Search for the cell housing the specified text and yield its [X, Y] center coordinate. 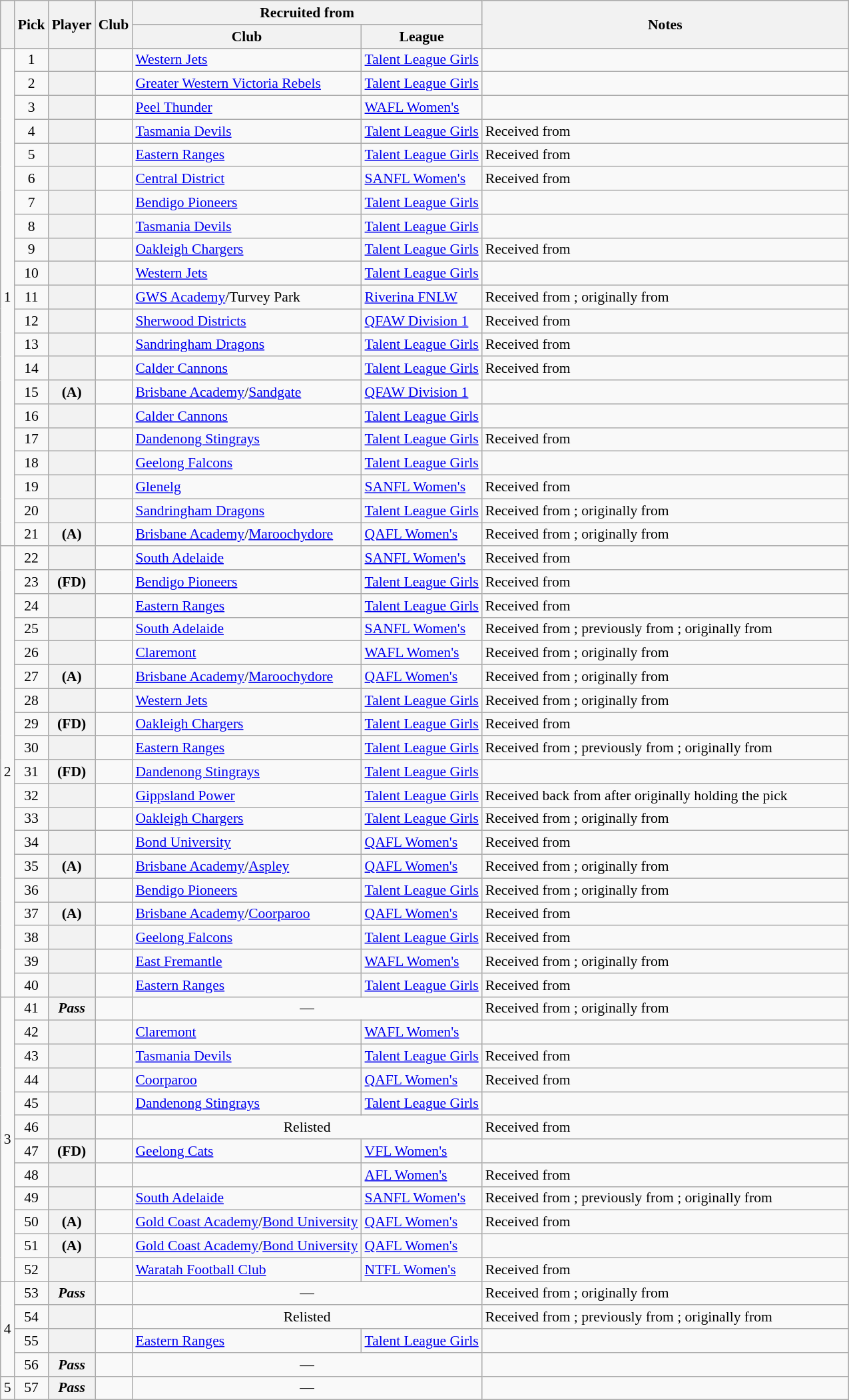
27 [32, 677]
30 [32, 748]
Pick [32, 24]
Brisbane Academy/Aspley [246, 867]
33 [32, 819]
23 [32, 582]
East Fremantle [246, 961]
36 [32, 890]
49 [32, 1198]
32 [32, 796]
8 [32, 226]
39 [32, 961]
25 [32, 629]
18 [32, 463]
Brisbane Academy/Coorparoo [246, 914]
52 [32, 1270]
48 [32, 1175]
Glenelg [246, 487]
16 [32, 416]
Greater Western Victoria Rebels [246, 84]
47 [32, 1151]
NTFL Women's [422, 1270]
7 [32, 202]
37 [32, 914]
57 [32, 1388]
55 [32, 1341]
24 [32, 606]
Peel Thunder [246, 108]
Recruited from [306, 13]
28 [32, 700]
34 [32, 843]
Bond University [246, 843]
GWS Academy/Turvey Park [246, 298]
22 [32, 559]
20 [32, 511]
51 [32, 1246]
56 [32, 1365]
19 [32, 487]
12 [32, 321]
35 [32, 867]
Geelong Cats [246, 1151]
VFL Women's [422, 1151]
AFL Women's [422, 1175]
10 [32, 274]
Riverina FNLW [422, 298]
53 [32, 1293]
41 [32, 1009]
43 [32, 1056]
40 [32, 985]
Brisbane Academy/Sandgate [246, 392]
11 [32, 298]
31 [32, 772]
46 [32, 1128]
13 [32, 345]
44 [32, 1080]
15 [32, 392]
Notes [665, 24]
League [422, 37]
Sherwood Districts [246, 321]
42 [32, 1033]
Coorparoo [246, 1080]
54 [32, 1317]
17 [32, 439]
50 [32, 1222]
Gippsland Power [246, 796]
Player [72, 24]
Received back from after originally holding the pick [665, 796]
29 [32, 724]
21 [32, 535]
Waratah Football Club [246, 1270]
26 [32, 653]
45 [32, 1104]
Central District [246, 179]
6 [32, 179]
14 [32, 369]
9 [32, 250]
38 [32, 938]
